Detect which cell encompasses the target text, then output its (X, Y) center coordinate. 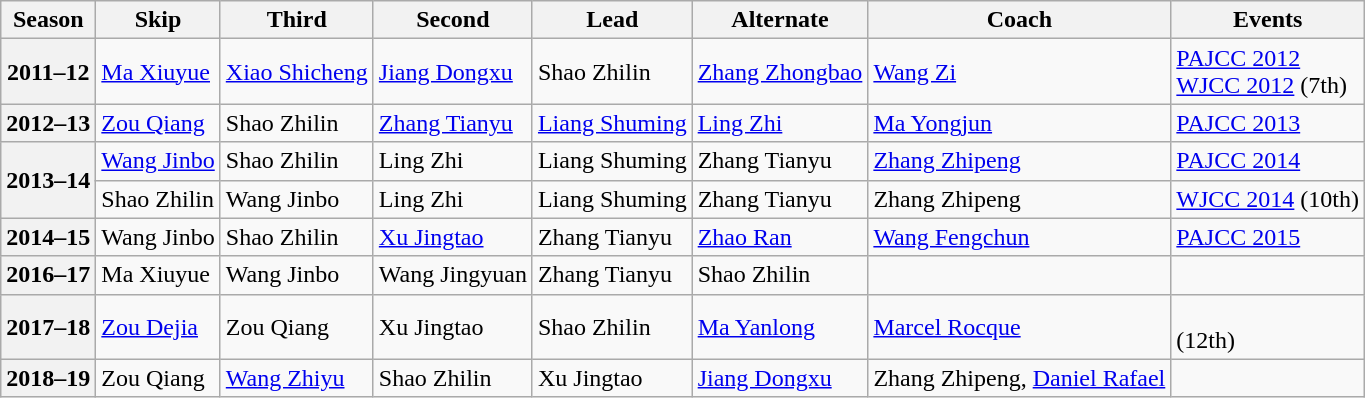
Season (48, 20)
Coach (1020, 20)
Xiao Shicheng (296, 72)
(12th) (1268, 326)
Wang Jingyuan (452, 275)
Alternate (780, 20)
Ma Yanlong (780, 326)
2017–18 (48, 326)
Skip (158, 20)
PAJCC 2015 (1268, 237)
PAJCC 2014 (1268, 161)
PAJCC 2012 WJCC 2012 (7th) (1268, 72)
Zhang Zhipeng, Daniel Rafael (1020, 378)
Third (296, 20)
WJCC 2014 (10th) (1268, 199)
2016–17 (48, 275)
2012–13 (48, 123)
PAJCC 2013 (1268, 123)
2014–15 (48, 237)
Events (1268, 20)
Zhao Ran (780, 237)
2018–19 (48, 378)
Wang Fengchun (1020, 237)
2013–14 (48, 180)
Ma Yongjun (1020, 123)
Wang Zhiyu (296, 378)
Wang Zi (1020, 72)
Lead (612, 20)
Second (452, 20)
Zhang Zhongbao (780, 72)
Zou Dejia (158, 326)
Marcel Rocque (1020, 326)
2011–12 (48, 72)
